Pinpoint the cell where the given text exists, returning its (X, Y) midpoint coordinate. 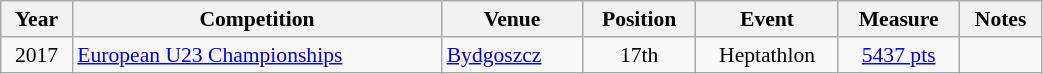
Notes (1000, 19)
2017 (37, 55)
5437 pts (898, 55)
Bydgoszcz (512, 55)
Competition (256, 19)
Heptathlon (767, 55)
Event (767, 19)
Measure (898, 19)
Venue (512, 19)
Year (37, 19)
Position (638, 19)
European U23 Championships (256, 55)
17th (638, 55)
